Return [X, Y] of the center of cell containing provided text 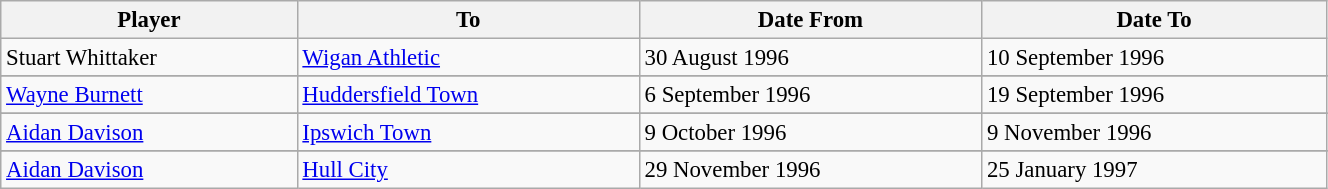
Huddersfield Town [468, 95]
Wayne Burnett [149, 95]
Hull City [468, 170]
9 October 1996 [810, 133]
9 November 1996 [1154, 133]
Ipswich Town [468, 133]
Stuart Whittaker [149, 58]
25 January 1997 [1154, 170]
Date From [810, 20]
29 November 1996 [810, 170]
To [468, 20]
30 August 1996 [810, 58]
Date To [1154, 20]
10 September 1996 [1154, 58]
Wigan Athletic [468, 58]
19 September 1996 [1154, 95]
Player [149, 20]
6 September 1996 [810, 95]
